Determine the (x, y) coordinate at the center of the cell enclosing the given text.  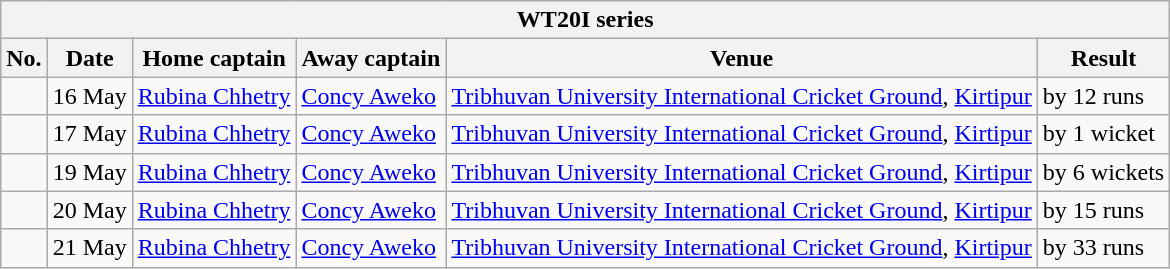
by 15 runs (1103, 210)
by 12 runs (1103, 96)
by 1 wicket (1103, 134)
17 May (90, 134)
Away captain (371, 58)
Home captain (214, 58)
Venue (742, 58)
by 33 runs (1103, 248)
20 May (90, 210)
16 May (90, 96)
by 6 wickets (1103, 172)
19 May (90, 172)
Result (1103, 58)
WT20I series (586, 20)
Date (90, 58)
21 May (90, 248)
No. (24, 58)
